Detect which cell encompasses the target text, then output its [x, y] center coordinate. 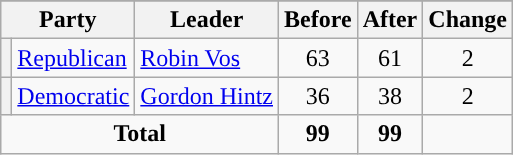
Change [468, 20]
After [390, 20]
63 [318, 58]
Party [68, 20]
36 [318, 96]
61 [390, 58]
Gordon Hintz [207, 96]
Robin Vos [207, 58]
Before [318, 20]
Democratic [74, 96]
Total [140, 134]
Leader [207, 20]
Republican [74, 58]
38 [390, 96]
